For the text-containing cell, return its midpoint in (x, y) coordinate format. 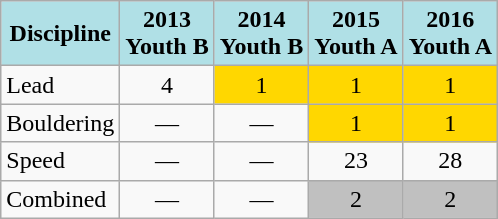
Discipline (60, 34)
Lead (60, 85)
Speed (60, 161)
4 (167, 85)
2016Youth A (450, 34)
Bouldering (60, 123)
23 (356, 161)
2013Youth B (167, 34)
Combined (60, 199)
2015Youth A (356, 34)
28 (450, 161)
2014Youth B (261, 34)
